Locate the cell with the specified text and output its (x, y) center coordinate. 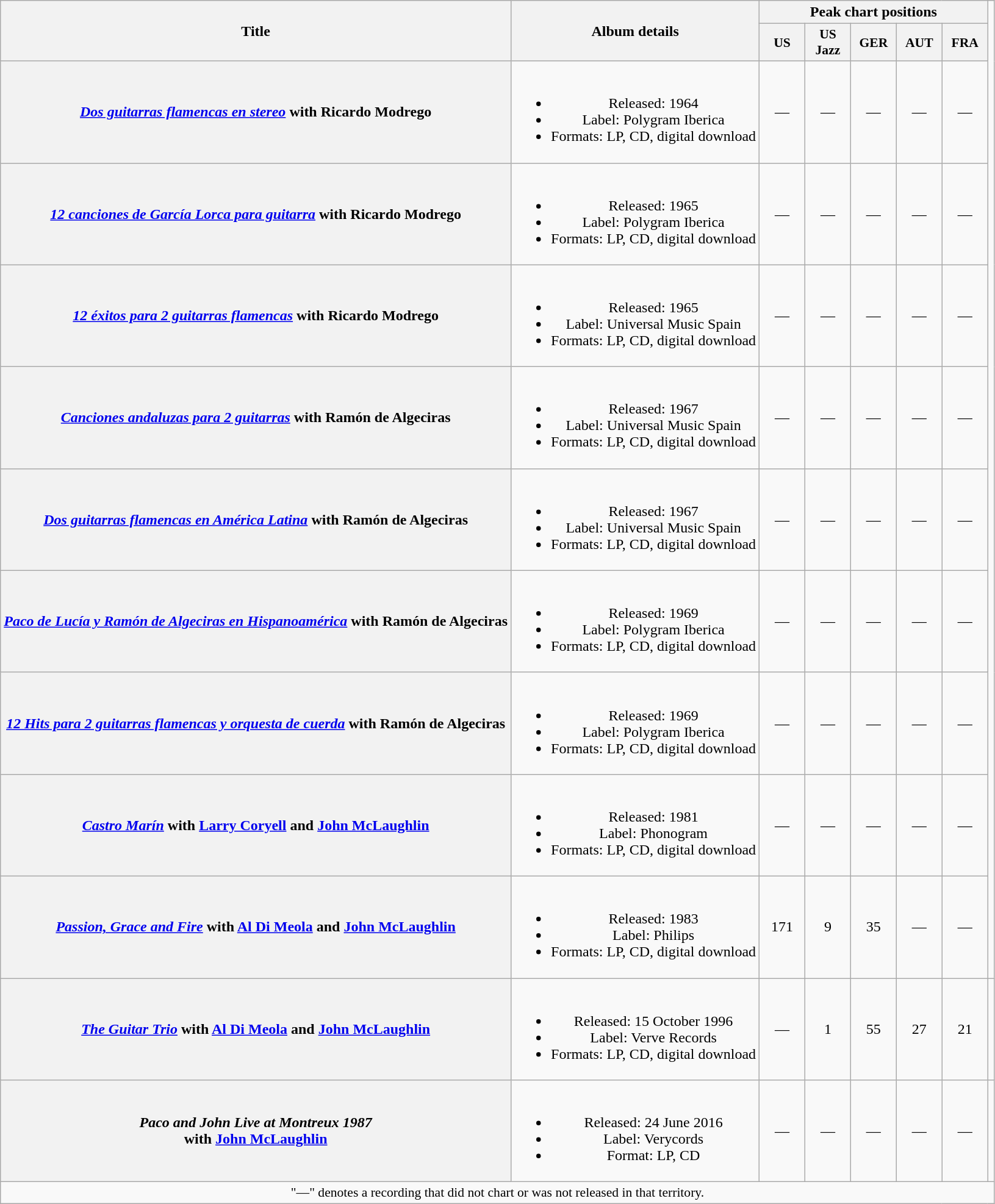
GER (874, 43)
35 (874, 927)
Released: 1981Label: PhonogramFormats: LP, CD, digital download (636, 825)
Released: 24 June 2016Label: VerycordsFormat: LP, CD (636, 1131)
"—" denotes a recording that did not chart or was not released in that territory. (498, 1193)
12 Hits para 2 guitarras flamencas y orquesta de cuerda with Ramón de Algeciras (256, 723)
Castro Marín with Larry Coryell and John McLaughlin (256, 825)
US Jazz (828, 43)
Paco and John Live at Montreux 1987 with John McLaughlin (256, 1131)
Dos guitarras flamencas en América Latina with Ramón de Algeciras (256, 520)
55 (874, 1030)
Released: 15 October 1996Label: Verve RecordsFormats: LP, CD, digital download (636, 1030)
FRA (965, 43)
Album details (636, 30)
12 canciones de García Lorca para guitarra with Ricardo Modrego (256, 213)
Released: 1983Label: PhilipsFormats: LP, CD, digital download (636, 927)
The Guitar Trio with Al Di Meola and John McLaughlin (256, 1030)
Peak chart positions (874, 12)
Released: 1965Label: Polygram IbericaFormats: LP, CD, digital download (636, 213)
Released: 1964Label: Polygram IbericaFormats: LP, CD, digital download (636, 112)
27 (919, 1030)
Dos guitarras flamencas en stereo with Ricardo Modrego (256, 112)
9 (828, 927)
1 (828, 1030)
Released: 1965Label: Universal Music SpainFormats: LP, CD, digital download (636, 316)
Paco de Lucía y Ramón de Algeciras en Hispanoamérica with Ramón de Algeciras (256, 621)
Canciones andaluzas para 2 guitarras with Ramón de Algeciras (256, 417)
US (782, 43)
12 éxitos para 2 guitarras flamencas with Ricardo Modrego (256, 316)
Title (256, 30)
Passion, Grace and Fire with Al Di Meola and John McLaughlin (256, 927)
AUT (919, 43)
21 (965, 1030)
171 (782, 927)
